Find where the given text appears and provide that cell's center as (x, y) coordinate. 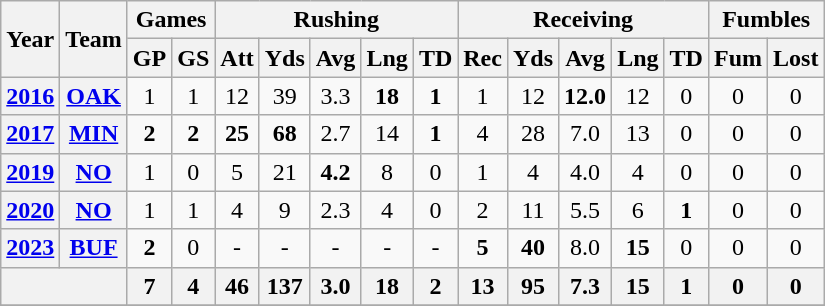
Fum (738, 58)
40 (532, 248)
68 (284, 134)
Att (237, 58)
Receiving (584, 20)
3.0 (336, 286)
4.2 (336, 172)
GS (194, 58)
2017 (30, 134)
9 (284, 210)
2023 (30, 248)
95 (532, 286)
4.0 (586, 172)
5.5 (586, 210)
BUF (94, 248)
Rec (483, 58)
Team (94, 39)
2.3 (336, 210)
7.3 (586, 286)
137 (284, 286)
25 (237, 134)
14 (387, 134)
39 (284, 96)
Lost (796, 58)
12.0 (586, 96)
2.7 (336, 134)
2020 (30, 210)
46 (237, 286)
Rushing (336, 20)
2016 (30, 96)
7 (149, 286)
Games (170, 20)
11 (532, 210)
21 (284, 172)
28 (532, 134)
2019 (30, 172)
3.3 (336, 96)
Fumbles (766, 20)
OAK (94, 96)
8.0 (586, 248)
MIN (94, 134)
GP (149, 58)
6 (638, 210)
8 (387, 172)
7.0 (586, 134)
Year (30, 39)
